Locate the cell with the specified text and output its (X, Y) center coordinate. 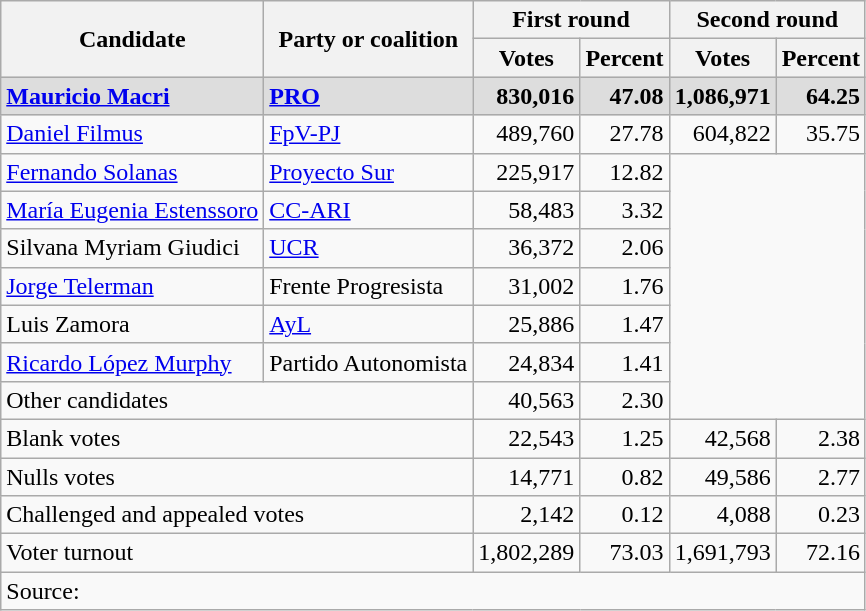
Luis Zamora (132, 324)
1.25 (624, 438)
Nulls votes (237, 477)
Other candidates (237, 400)
64.25 (820, 96)
4,088 (722, 515)
María Eugenia Estenssoro (132, 210)
1,691,793 (722, 553)
First round (571, 20)
0.23 (820, 515)
58,483 (526, 210)
UCR (368, 248)
42,568 (722, 438)
2,142 (526, 515)
Proyecto Sur (368, 172)
Second round (767, 20)
Daniel Filmus (132, 134)
Challenged and appealed votes (237, 515)
73.03 (624, 553)
31,002 (526, 286)
49,586 (722, 477)
14,771 (526, 477)
1,802,289 (526, 553)
Jorge Telerman (132, 286)
FpV-PJ (368, 134)
2.77 (820, 477)
Source: (434, 591)
24,834 (526, 362)
604,822 (722, 134)
1.76 (624, 286)
Ricardo López Murphy (132, 362)
2.38 (820, 438)
Party or coalition (368, 39)
Silvana Myriam Giudici (132, 248)
225,917 (526, 172)
PRO (368, 96)
Candidate (132, 39)
2.06 (624, 248)
3.32 (624, 210)
0.12 (624, 515)
Blank votes (237, 438)
40,563 (526, 400)
AyL (368, 324)
0.82 (624, 477)
25,886 (526, 324)
Voter turnout (237, 553)
72.16 (820, 553)
2.30 (624, 400)
27.78 (624, 134)
830,016 (526, 96)
Frente Progresista (368, 286)
36,372 (526, 248)
22,543 (526, 438)
Mauricio Macri (132, 96)
1.41 (624, 362)
CC-ARI (368, 210)
1.47 (624, 324)
1,086,971 (722, 96)
47.08 (624, 96)
35.75 (820, 134)
489,760 (526, 134)
Fernando Solanas (132, 172)
12.82 (624, 172)
Partido Autonomista (368, 362)
